Extract the [x, y] coordinate from the center of the cell holding the provided text.  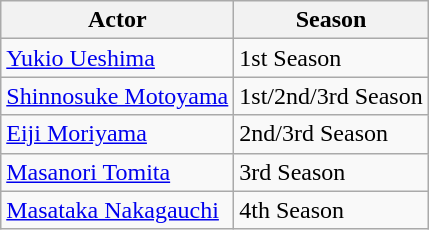
Shinnosuke Motoyama [118, 96]
1st Season [331, 58]
Yukio Ueshima [118, 58]
Masanori Tomita [118, 172]
4th Season [331, 210]
3rd Season [331, 172]
2nd/3rd Season [331, 134]
Season [331, 20]
Masataka Nakagauchi [118, 210]
1st/2nd/3rd Season [331, 96]
Actor [118, 20]
Eiji Moriyama [118, 134]
